Extract the (x, y) coordinate from the center of the cell holding the provided text.  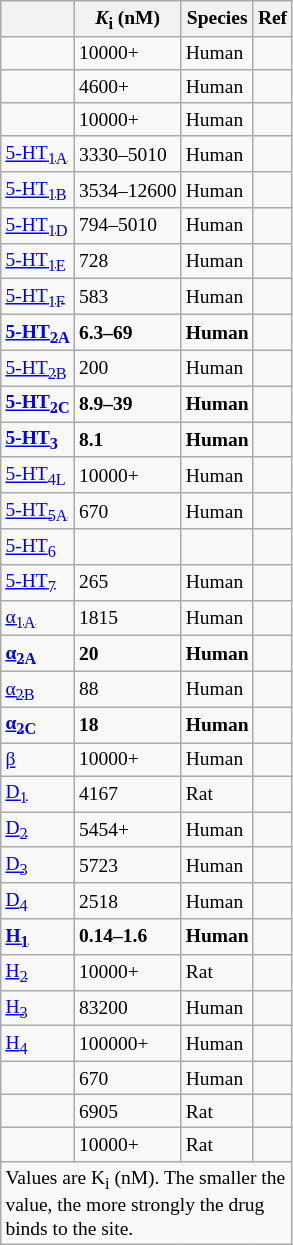
D3 (38, 865)
5-HT3 (38, 440)
728 (128, 261)
83200 (128, 1008)
α1A (38, 618)
Species (217, 19)
5-HT7 (38, 582)
1815 (128, 618)
5-HT1E (38, 261)
20 (128, 654)
H3 (38, 1008)
Ki (nM) (128, 19)
4600+ (128, 86)
5-HT4L (38, 475)
5-HT1D (38, 226)
5-HT2A (38, 333)
H1 (38, 937)
8.9–39 (128, 404)
5-HT1F (38, 297)
5-HT6 (38, 547)
265 (128, 582)
5-HT5A (38, 511)
5-HT1A (38, 154)
2518 (128, 901)
100000+ (128, 1044)
6.3–69 (128, 333)
α2A (38, 654)
6905 (128, 1112)
8.1 (128, 440)
5-HT2B (38, 368)
5454+ (128, 830)
3534–12600 (128, 190)
3330–5010 (128, 154)
H2 (38, 972)
794–5010 (128, 226)
4167 (128, 794)
5-HT2C (38, 404)
0.14–1.6 (128, 937)
D4 (38, 901)
D2 (38, 830)
18 (128, 725)
D1 (38, 794)
Values are Ki (nM). The smaller the value, the more strongly the drug binds to the site. (146, 1203)
α2B (38, 689)
Ref (272, 19)
5-HT1B (38, 190)
5723 (128, 865)
200 (128, 368)
88 (128, 689)
α2C (38, 725)
β (38, 760)
H4 (38, 1044)
583 (128, 297)
